Detect which cell encompasses the target text, then output its [X, Y] center coordinate. 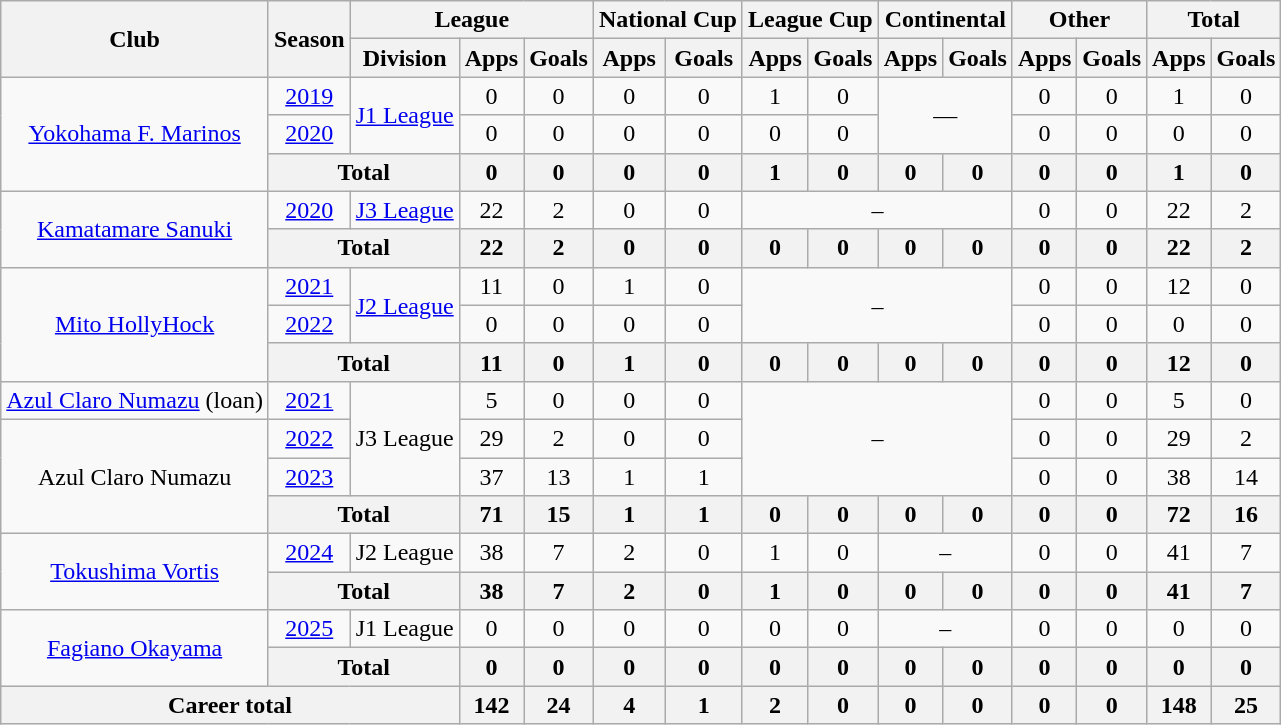
League Cup [810, 20]
Yokohama F. Marinos [135, 134]
15 [559, 515]
Mito HollyHock [135, 324]
2019 [309, 96]
37 [491, 477]
Season [309, 39]
National Cup [668, 20]
24 [559, 705]
Tokushima Vortis [135, 572]
League [472, 20]
2024 [309, 553]
Continental [945, 20]
Division [404, 58]
4 [629, 705]
142 [491, 705]
25 [1246, 705]
Club [135, 39]
Azul Claro Numazu [135, 476]
Fagiano Okayama [135, 648]
Kamatamare Sanuki [135, 229]
13 [559, 477]
Other [1079, 20]
Career total [230, 705]
2025 [309, 629]
— [945, 115]
Azul Claro Numazu (loan) [135, 400]
2023 [309, 477]
16 [1246, 515]
148 [1179, 705]
72 [1179, 515]
71 [491, 515]
14 [1246, 477]
